For the text-containing cell, return its midpoint in [x, y] coordinate format. 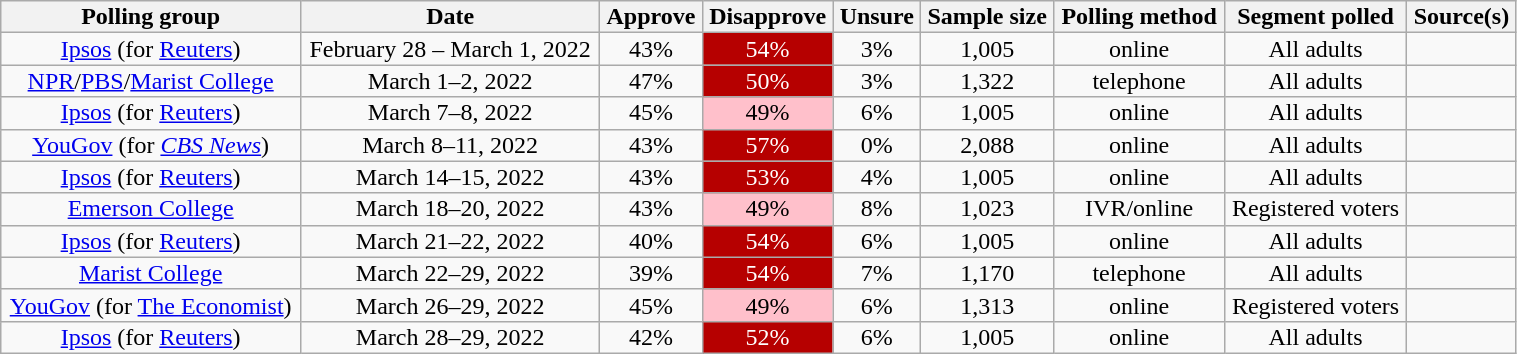
March 28–29, 2022 [450, 337]
57% [768, 145]
Segment polled [1316, 17]
March 7–8, 2022 [450, 113]
1,170 [986, 273]
1,322 [986, 81]
0% [876, 145]
50% [768, 81]
NPR/PBS/Marist College [151, 81]
Source(s) [1462, 17]
2,088 [986, 145]
Unsure [876, 17]
Marist College [151, 273]
February 28 – March 1, 2022 [450, 49]
1,023 [986, 209]
8% [876, 209]
Polling group [151, 17]
Emerson College [151, 209]
March 21–22, 2022 [450, 241]
4% [876, 177]
1,313 [986, 305]
42% [651, 337]
March 22–29, 2022 [450, 273]
March 26–29, 2022 [450, 305]
39% [651, 273]
Date [450, 17]
Approve [651, 17]
March 18–20, 2022 [450, 209]
IVR/online [1139, 209]
40% [651, 241]
Disapprove [768, 17]
7% [876, 273]
March 8–11, 2022 [450, 145]
March 1–2, 2022 [450, 81]
March 14–15, 2022 [450, 177]
Polling method [1139, 17]
53% [768, 177]
YouGov (for The Economist) [151, 305]
47% [651, 81]
YouGov (for CBS News) [151, 145]
52% [768, 337]
Sample size [986, 17]
